Scan for the cell matching the given text and deliver its [x, y] coordinate at center. 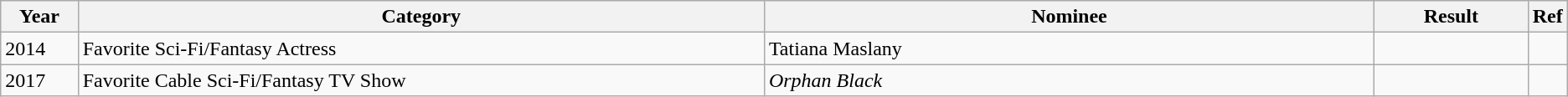
Favorite Cable Sci-Fi/Fantasy TV Show [420, 80]
2017 [39, 80]
Favorite Sci-Fi/Fantasy Actress [420, 48]
Category [420, 17]
Ref [1548, 17]
Nominee [1069, 17]
Tatiana Maslany [1069, 48]
Result [1452, 17]
Orphan Black [1069, 80]
Year [39, 17]
2014 [39, 48]
